Output the (x, y) coordinate of the center of the cell containing the given text.  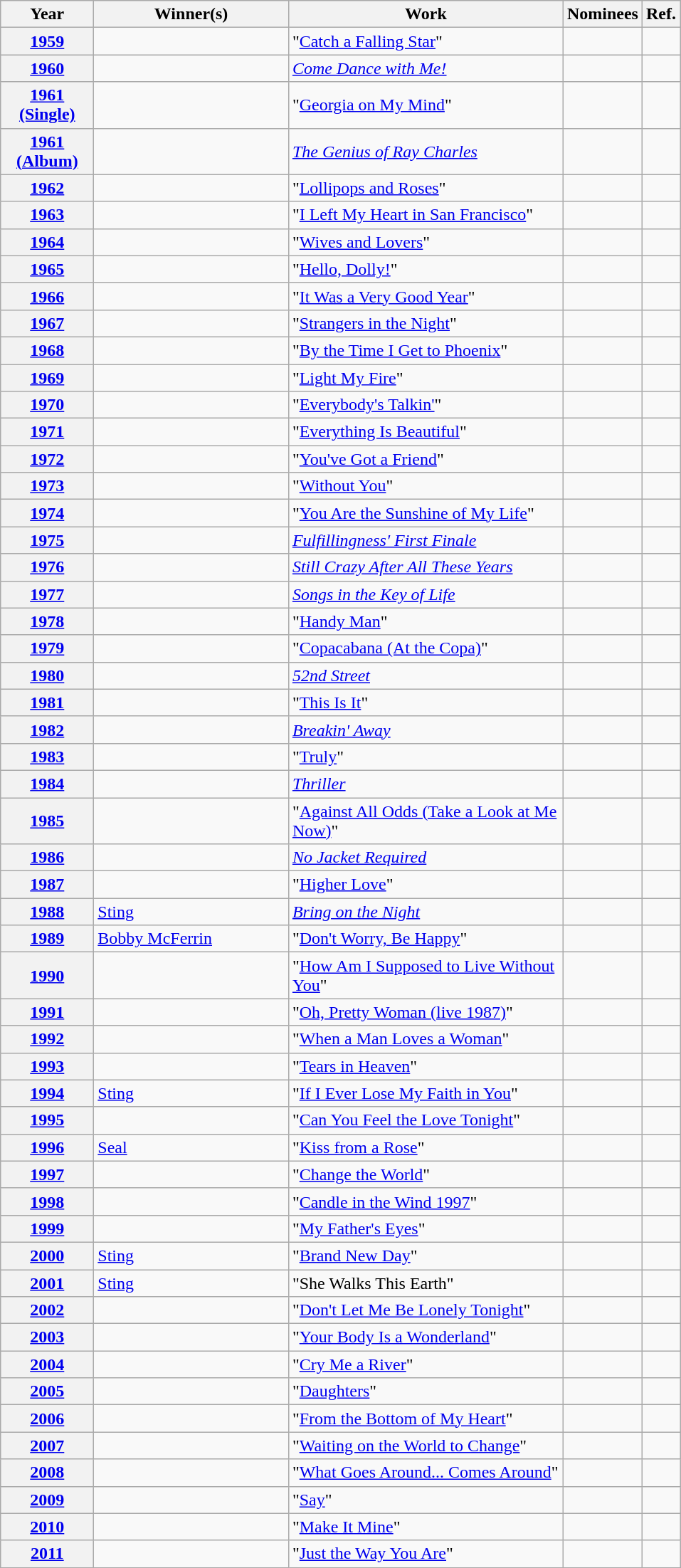
"Say" (426, 1500)
Thriller (426, 784)
"Hello, Dolly!" (426, 269)
Seal (191, 1147)
1996 (47, 1147)
"How Am I Supposed to Live Without You" (426, 975)
1961(Album) (47, 151)
1973 (47, 486)
2007 (47, 1446)
1970 (47, 405)
1972 (47, 459)
"It Was a Very Good Year" (426, 296)
"Candle in the Wind 1997" (426, 1201)
"Make It Mine" (426, 1527)
1988 (47, 912)
"Waiting on the World to Change" (426, 1446)
"Kiss from a Rose" (426, 1147)
"Don't Worry, Be Happy" (426, 939)
"Change the World" (426, 1174)
"Light My Fire" (426, 378)
"Catch a Falling Star" (426, 41)
1986 (47, 858)
Still Crazy After All These Years (426, 567)
1985 (47, 820)
"From the Bottom of My Heart" (426, 1419)
1994 (47, 1093)
1978 (47, 621)
2003 (47, 1337)
1962 (47, 188)
52nd Street (426, 675)
Year (47, 14)
Ref. (660, 14)
1982 (47, 730)
2008 (47, 1473)
1977 (47, 594)
1981 (47, 703)
Breakin' Away (426, 730)
2005 (47, 1391)
1998 (47, 1201)
1990 (47, 975)
Songs in the Key of Life (426, 594)
"She Walks This Earth" (426, 1283)
"If I Ever Lose My Faith in You" (426, 1093)
Come Dance with Me! (426, 68)
1965 (47, 269)
1976 (47, 567)
1995 (47, 1120)
1987 (47, 885)
"Don't Let Me Be Lonely Tonight" (426, 1310)
1959 (47, 41)
1966 (47, 296)
1975 (47, 540)
1967 (47, 323)
2001 (47, 1283)
Bobby McFerrin (191, 939)
"Strangers in the Night" (426, 323)
1989 (47, 939)
"Tears in Heaven" (426, 1066)
1993 (47, 1066)
"Handy Man" (426, 621)
No Jacket Required (426, 858)
1960 (47, 68)
Work (426, 14)
"Cry Me a River" (426, 1364)
1974 (47, 513)
"Truly" (426, 757)
1999 (47, 1228)
"Oh, Pretty Woman (live 1987)" (426, 1012)
1997 (47, 1174)
2004 (47, 1364)
1992 (47, 1039)
"Against All Odds (Take a Look at Me Now)" (426, 820)
"Higher Love" (426, 885)
"Just the Way You Are" (426, 1554)
"Georgia on My Mind" (426, 105)
2006 (47, 1419)
2002 (47, 1310)
1980 (47, 675)
"What Goes Around... Comes Around" (426, 1473)
"Can You Feel the Love Tonight" (426, 1120)
1991 (47, 1012)
"When a Man Loves a Woman" (426, 1039)
1971 (47, 432)
2009 (47, 1500)
2010 (47, 1527)
"You Are the Sunshine of My Life" (426, 513)
"You've Got a Friend" (426, 459)
Fulfillingness' First Finale (426, 540)
"Everything Is Beautiful" (426, 432)
1961(Single) (47, 105)
Winner(s) (191, 14)
Nominees (602, 14)
1984 (47, 784)
"Daughters" (426, 1391)
2000 (47, 1256)
1963 (47, 215)
"Everybody's Talkin'" (426, 405)
1983 (47, 757)
Bring on the Night (426, 912)
"My Father's Eyes" (426, 1228)
"This Is It" (426, 703)
"Without You" (426, 486)
"I Left My Heart in San Francisco" (426, 215)
1964 (47, 242)
1968 (47, 350)
1969 (47, 378)
"Wives and Lovers" (426, 242)
"Lollipops and Roses" (426, 188)
2011 (47, 1554)
The Genius of Ray Charles (426, 151)
"Brand New Day" (426, 1256)
"By the Time I Get to Phoenix" (426, 350)
"Your Body Is a Wonderland" (426, 1337)
1979 (47, 648)
"Copacabana (At the Copa)" (426, 648)
